Search for the cell housing the specified text and yield its [x, y] center coordinate. 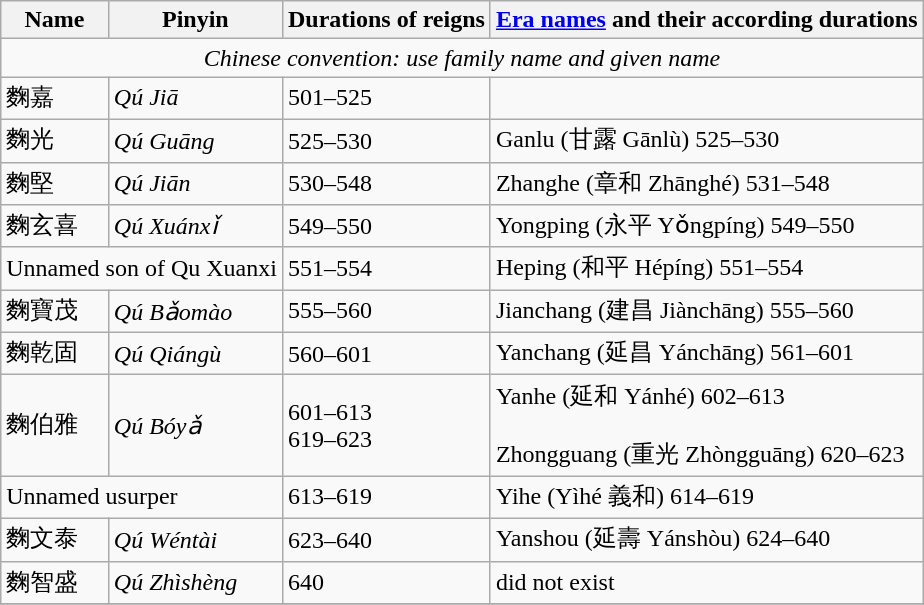
麴光 [55, 140]
Qú Qiángù [195, 354]
Jianchang (建昌 Jiànchāng) 555–560 [706, 312]
麴寶茂 [55, 312]
Qú Jiān [195, 184]
Qú Wéntài [195, 540]
Zhanghe (章和 Zhānghé) 531–548 [706, 184]
Yanchang (延昌 Yánchāng) 561–601 [706, 354]
麴智盛 [55, 582]
551–554 [386, 268]
Qú Bǎomào [195, 312]
Chinese convention: use family name and given name [462, 58]
Qú Zhìshèng [195, 582]
Yongping (永平 Yǒngpíng) 549–550 [706, 226]
麴玄喜 [55, 226]
560–601 [386, 354]
555–560 [386, 312]
501–525 [386, 98]
did not exist [706, 582]
601–613619–623 [386, 426]
Unnamed usurper [142, 498]
Durations of reigns [386, 20]
623–640 [386, 540]
525–530 [386, 140]
Qú Jiā [195, 98]
549–550 [386, 226]
530–548 [386, 184]
麴嘉 [55, 98]
Yihe (Yìhé 義和) 614–619 [706, 498]
Qú Bóyǎ [195, 426]
640 [386, 582]
Heping (和平 Hépíng) 551–554 [706, 268]
麴伯雅 [55, 426]
Qú Xuánxǐ [195, 226]
麴文泰 [55, 540]
Yanshou (延壽 Yánshòu) 624–640 [706, 540]
Name [55, 20]
Yanhe (延和 Yánhé) 602–613Zhongguang (重光 Zhòngguāng) 620–623 [706, 426]
Era names and their according durations [706, 20]
Qú Guāng [195, 140]
麴堅 [55, 184]
Unnamed son of Qu Xuanxi [142, 268]
Pinyin [195, 20]
613–619 [386, 498]
麴乾固 [55, 354]
Ganlu (甘露 Gānlù) 525–530 [706, 140]
